Extract the [X, Y] coordinate from the center of the cell holding the provided text.  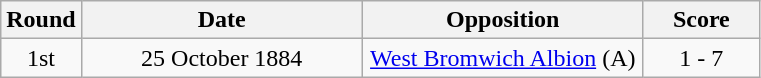
25 October 1884 [222, 58]
1 - 7 [701, 58]
Date [222, 20]
Opposition [502, 20]
Score [701, 20]
West Bromwich Albion (A) [502, 58]
1st [41, 58]
Round [41, 20]
